Return [x, y] of the center of cell containing provided text 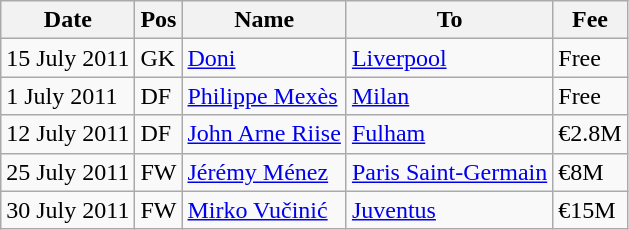
Liverpool [449, 58]
12 July 2011 [68, 134]
Date [68, 20]
30 July 2011 [68, 210]
1 July 2011 [68, 96]
Fulham [449, 134]
€15M [590, 210]
25 July 2011 [68, 172]
Paris Saint-Germain [449, 172]
Philippe Mexès [264, 96]
Fee [590, 20]
€2.8M [590, 134]
Milan [449, 96]
Mirko Vučinić [264, 210]
15 July 2011 [68, 58]
Name [264, 20]
To [449, 20]
GK [158, 58]
€8M [590, 172]
Juventus [449, 210]
Pos [158, 20]
Doni [264, 58]
Jérémy Ménez [264, 172]
John Arne Riise [264, 134]
